For the text-containing cell, return its midpoint in [X, Y] coordinate format. 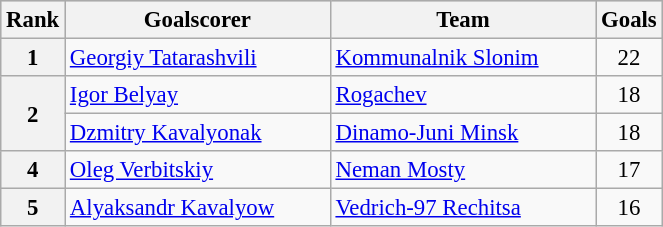
Oleg Verbitskiy [198, 170]
16 [629, 208]
Team [463, 20]
1 [33, 58]
Kommunalnik Slonim [463, 58]
Neman Mosty [463, 170]
Georgiy Tatarashvili [198, 58]
Dinamo-Juni Minsk [463, 133]
Rank [33, 20]
22 [629, 58]
Rogachev [463, 95]
Alyaksandr Kavalyow [198, 208]
17 [629, 170]
Vedrich-97 Rechitsa [463, 208]
5 [33, 208]
Igor Belyay [198, 95]
Goalscorer [198, 20]
4 [33, 170]
2 [33, 114]
Dzmitry Kavalyonak [198, 133]
Goals [629, 20]
